Output the (x, y) coordinate of the center of the cell containing the given text.  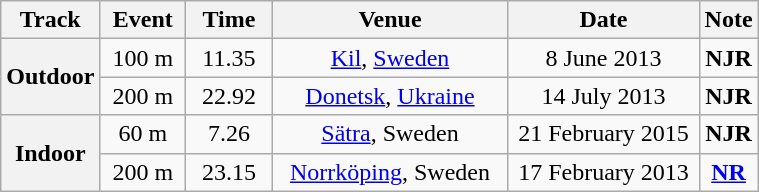
17 February 2013 (604, 172)
Kil, Sweden (390, 58)
100 m (143, 58)
Sätra, Sweden (390, 134)
Outdoor (50, 77)
11.35 (229, 58)
60 m (143, 134)
Venue (390, 20)
Norrköping, Sweden (390, 172)
Time (229, 20)
Indoor (50, 153)
Date (604, 20)
8 June 2013 (604, 58)
Track (50, 20)
Note (728, 20)
14 July 2013 (604, 96)
7.26 (229, 134)
Donetsk, Ukraine (390, 96)
21 February 2015 (604, 134)
22.92 (229, 96)
NR (728, 172)
Event (143, 20)
23.15 (229, 172)
